Extract the [X, Y] coordinate from the center of the cell holding the provided text.  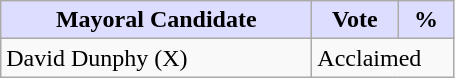
Vote [355, 20]
% [426, 20]
David Dunphy (X) [156, 58]
Mayoral Candidate [156, 20]
Acclaimed [383, 58]
